Pinpoint the cell where the given text exists, returning its (x, y) midpoint coordinate. 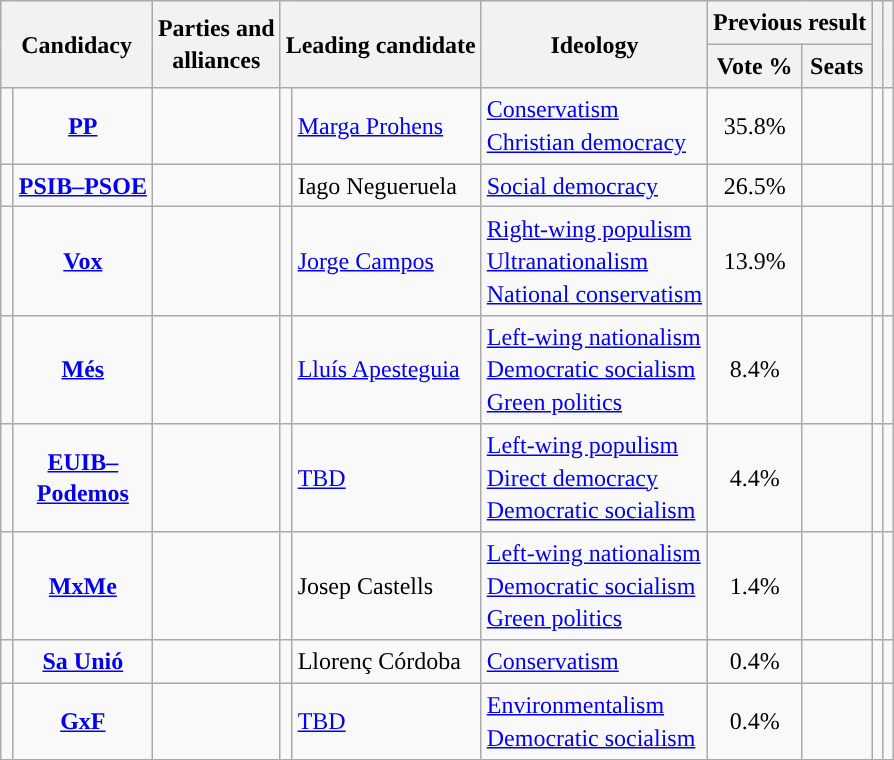
Vote % (755, 66)
26.5% (755, 186)
Candidacy (77, 44)
13.9% (755, 261)
EnvironmentalismDemocratic socialism (594, 721)
Josep Castells (386, 586)
Vox (82, 261)
Jorge Campos (386, 261)
PSIB–PSOE (82, 186)
Conservatism (594, 662)
PP (82, 126)
8.4% (755, 369)
Social democracy (594, 186)
Right-wing populismUltranationalismNational conservatism (594, 261)
ConservatismChristian democracy (594, 126)
Parties andalliances (216, 44)
Lluís Apesteguia (386, 369)
35.8% (755, 126)
Left-wing populismDirect democracyDemocratic socialism (594, 477)
Més (82, 369)
1.4% (755, 586)
4.4% (755, 477)
Sa Unió (82, 662)
Leading candidate (380, 44)
Seats (837, 66)
GxF (82, 721)
Ideology (594, 44)
Previous result (790, 22)
EUIB–Podemos (82, 477)
Marga Prohens (386, 126)
Llorenç Córdoba (386, 662)
Iago Negueruela (386, 186)
MxMe (82, 586)
